Extract the (x, y) coordinate from the center of the cell holding the provided text.  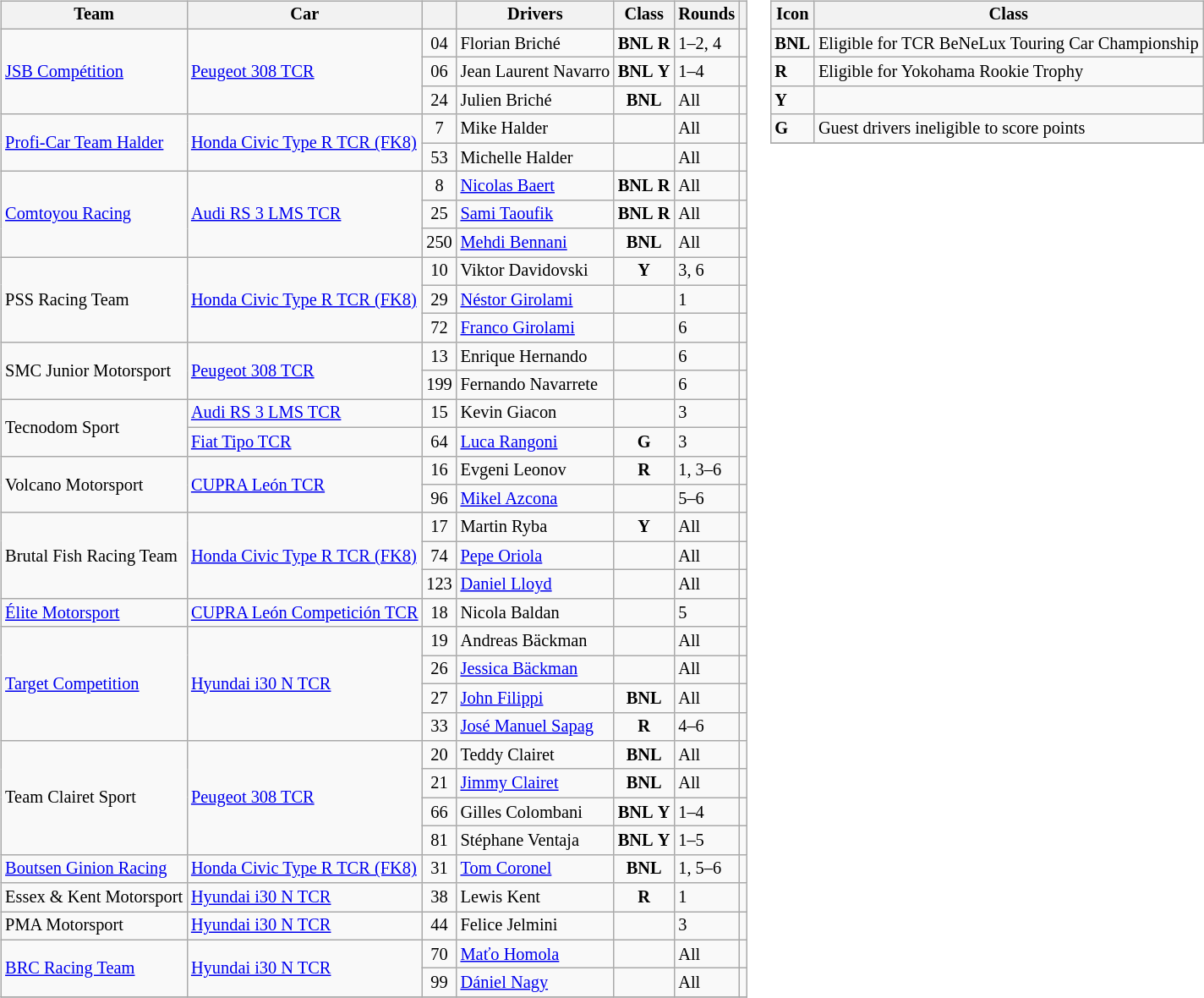
Team Clairet Sport (94, 798)
13 (439, 357)
17 (439, 527)
250 (439, 243)
3, 6 (707, 271)
John Filippi (535, 698)
Tom Coronel (535, 869)
70 (439, 954)
Daniel Lloyd (535, 584)
Dániel Nagy (535, 983)
Michelle Halder (535, 157)
5 (707, 612)
74 (439, 556)
96 (439, 499)
CUPRA León TCR (304, 484)
19 (439, 641)
Viktor Davidovski (535, 271)
Gilles Colombani (535, 812)
10 (439, 271)
199 (439, 385)
Mehdi Bennani (535, 243)
31 (439, 869)
Nicolas Baert (535, 186)
Volcano Motorsport (94, 484)
JSB Compétition (94, 71)
5–6 (707, 499)
99 (439, 983)
Teddy Clairet (535, 755)
Kevin Giacon (535, 414)
Target Competition (94, 683)
64 (439, 441)
Martin Ryba (535, 527)
44 (439, 926)
38 (439, 897)
Florian Briché (535, 43)
PMA Motorsport (94, 926)
Guest drivers ineligible to score points (1008, 129)
8 (439, 186)
José Manuel Sapag (535, 727)
Luca Rangoni (535, 441)
20 (439, 755)
Andreas Bäckman (535, 641)
BRC Racing Team (94, 968)
Jessica Bäckman (535, 670)
Tecnodom Sport (94, 428)
Icon (792, 15)
29 (439, 299)
Drivers (535, 15)
Felice Jelmini (535, 926)
Profi-Car Team Halder (94, 142)
Maťo Homola (535, 954)
Jean Laurent Navarro (535, 72)
25 (439, 214)
33 (439, 727)
4–6 (707, 727)
Eligible for TCR BeNeLux Touring Car Championship (1008, 43)
PSS Racing Team (94, 299)
123 (439, 584)
53 (439, 157)
Fiat Tipo TCR (304, 441)
21 (439, 783)
Brutal Fish Racing Team (94, 555)
Élite Motorsport (94, 612)
06 (439, 72)
24 (439, 101)
27 (439, 698)
Néstor Girolami (535, 299)
Eligible for Yokohama Rookie Trophy (1008, 72)
1–2, 4 (707, 43)
7 (439, 129)
18 (439, 612)
26 (439, 670)
Pepe Oriola (535, 556)
Team (94, 15)
Nicola Baldan (535, 612)
Julien Briché (535, 101)
SMC Junior Motorsport (94, 370)
Car (304, 15)
Essex & Kent Motorsport (94, 897)
Comtoyou Racing (94, 215)
72 (439, 328)
04 (439, 43)
Mikel Azcona (535, 499)
Rounds (707, 15)
1, 5–6 (707, 869)
Sami Taoufik (535, 214)
66 (439, 812)
Enrique Hernando (535, 357)
Jimmy Clairet (535, 783)
Stéphane Ventaja (535, 841)
1, 3–6 (707, 470)
Boutsen Ginion Racing (94, 869)
81 (439, 841)
1–5 (707, 841)
Franco Girolami (535, 328)
16 (439, 470)
Fernando Navarrete (535, 385)
Lewis Kent (535, 897)
CUPRA León Competición TCR (304, 612)
Mike Halder (535, 129)
15 (439, 414)
Evgeni Leonov (535, 470)
